Search for the cell housing the specified text and yield its [x, y] center coordinate. 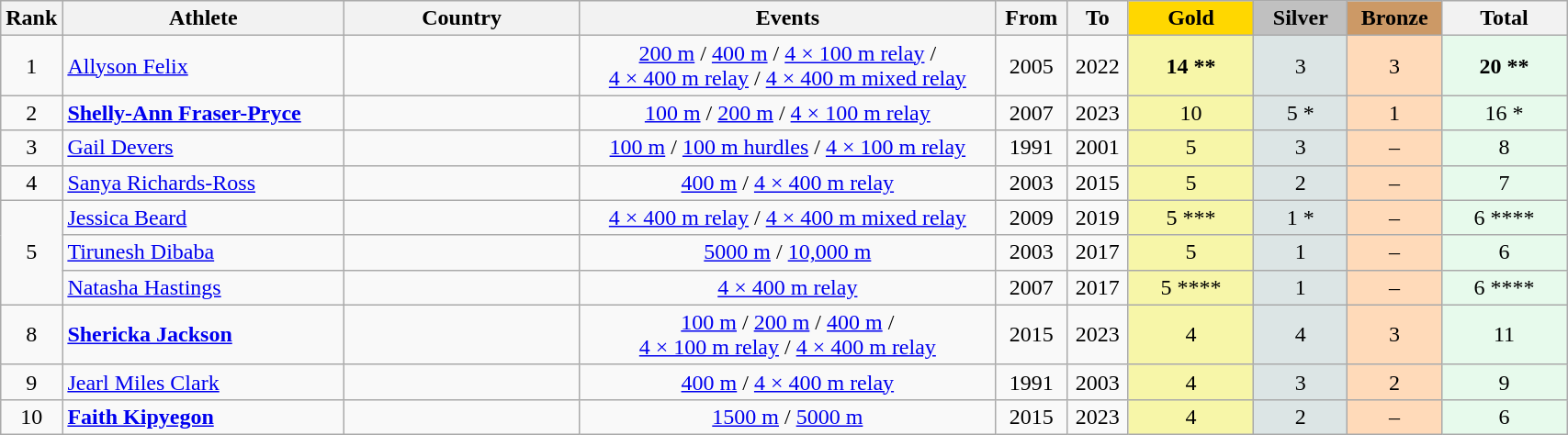
Events [787, 18]
4 × 400 m relay [787, 287]
Sanya Richards-Ross [204, 183]
Shericka Jackson [204, 334]
Shelly-Ann Fraser-Pryce [204, 113]
Gail Devers [204, 148]
200 m / 400 m / 4 × 100 m relay / 4 × 400 m relay / 4 × 400 m mixed relay [787, 66]
5 *** [1190, 217]
Tirunesh Dibaba [204, 252]
14 ** [1190, 66]
Faith Kipyegon [204, 417]
2005 [1031, 66]
5 **** [1190, 287]
4 × 400 m relay / 4 × 400 m mixed relay [787, 217]
100 m / 200 m / 400 m / 4 × 100 m relay / 4 × 400 m relay [787, 334]
Natasha Hastings [204, 287]
5 * [1301, 113]
1500 m / 5000 m [787, 417]
11 [1504, 334]
From [1031, 18]
16 * [1504, 113]
20 ** [1504, 66]
Athlete [204, 18]
Bronze [1394, 18]
5000 m / 10,000 m [787, 252]
2001 [1097, 148]
Country [462, 18]
Total [1504, 18]
Allyson Felix [204, 66]
Jessica Beard [204, 217]
100 m / 200 m / 4 × 100 m relay [787, 113]
Silver [1301, 18]
Gold [1190, 18]
2019 [1097, 217]
100 m / 100 m hurdles / 4 × 100 m relay [787, 148]
Rank [31, 18]
7 [1504, 183]
2009 [1031, 217]
2022 [1097, 66]
1 * [1301, 217]
Jearl Miles Clark [204, 382]
To [1097, 18]
